For the text-containing cell, return its midpoint in (X, Y) coordinate format. 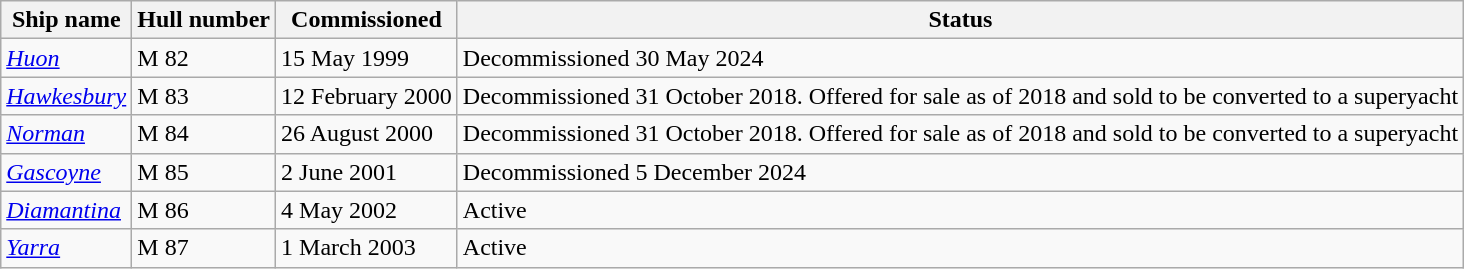
26 August 2000 (367, 134)
M 85 (204, 172)
M 84 (204, 134)
Yarra (66, 248)
4 May 2002 (367, 210)
Ship name (66, 20)
15 May 1999 (367, 58)
1 March 2003 (367, 248)
Hawkesbury (66, 96)
M 87 (204, 248)
Norman (66, 134)
Gascoyne (66, 172)
M 82 (204, 58)
Diamantina (66, 210)
M 83 (204, 96)
Decommissioned 5 December 2024 (960, 172)
Hull number (204, 20)
Huon (66, 58)
12 February 2000 (367, 96)
Decommissioned 30 May 2024 (960, 58)
Commissioned (367, 20)
Status (960, 20)
M 86 (204, 210)
2 June 2001 (367, 172)
